Return (X, Y) of the center of cell containing provided text 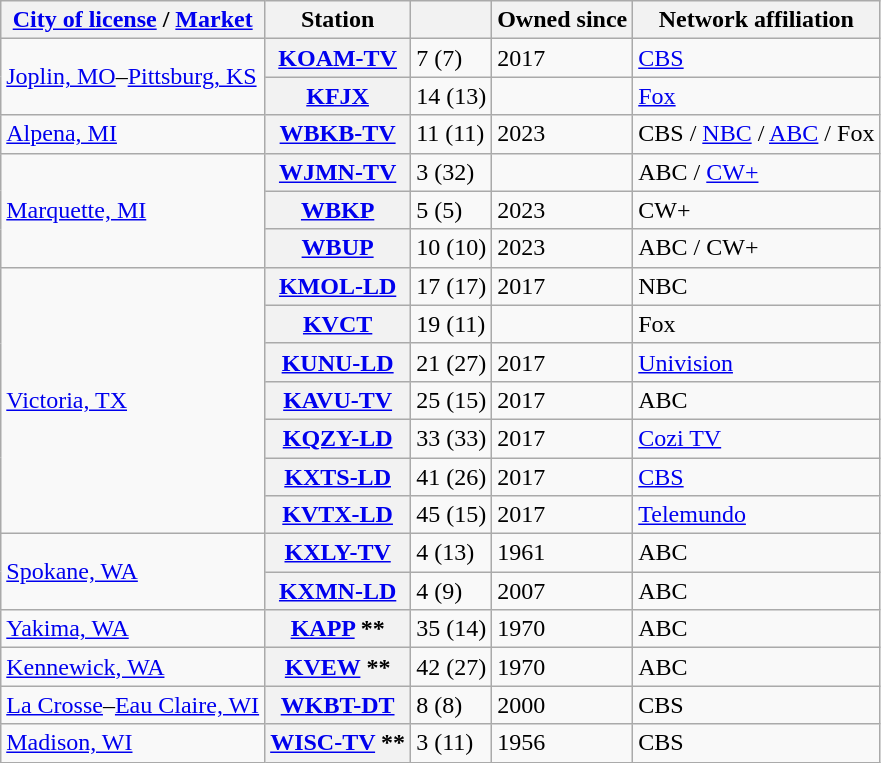
25 (15) (452, 400)
KXTS-LD (338, 477)
7 (7) (452, 58)
4 (13) (452, 553)
Owned since (562, 20)
2007 (562, 591)
14 (13) (452, 96)
WKBT-DT (338, 705)
KFJX (338, 96)
CW+ (756, 210)
WJMN-TV (338, 172)
KVEW ** (338, 667)
Alpena, MI (133, 134)
KVTX-LD (338, 515)
Yakima, WA (133, 629)
KAVU-TV (338, 400)
Univision (756, 362)
5 (5) (452, 210)
10 (10) (452, 248)
KAPP ** (338, 629)
41 (26) (452, 477)
45 (15) (452, 515)
3 (32) (452, 172)
Cozi TV (756, 438)
8 (8) (452, 705)
4 (9) (452, 591)
Network affiliation (756, 20)
Marquette, MI (133, 210)
1956 (562, 743)
Spokane, WA (133, 572)
3 (11) (452, 743)
11 (11) (452, 134)
Joplin, MO–Pittsburg, KS (133, 77)
42 (27) (452, 667)
2000 (562, 705)
KXMN-LD (338, 591)
Victoria, TX (133, 400)
KQZY-LD (338, 438)
WBUP (338, 248)
NBC (756, 286)
KXLY-TV (338, 553)
KUNU-LD (338, 362)
Station (338, 20)
Madison, WI (133, 743)
17 (17) (452, 286)
CBS / NBC / ABC / Fox (756, 134)
KVCT (338, 324)
KOAM-TV (338, 58)
Telemundo (756, 515)
33 (33) (452, 438)
WBKB-TV (338, 134)
35 (14) (452, 629)
Kennewick, WA (133, 667)
1961 (562, 553)
WISC-TV ** (338, 743)
KMOL-LD (338, 286)
21 (27) (452, 362)
City of license / Market (133, 20)
La Crosse–Eau Claire, WI (133, 705)
19 (11) (452, 324)
WBKP (338, 210)
